Detect which cell encompasses the target text, then output its [x, y] center coordinate. 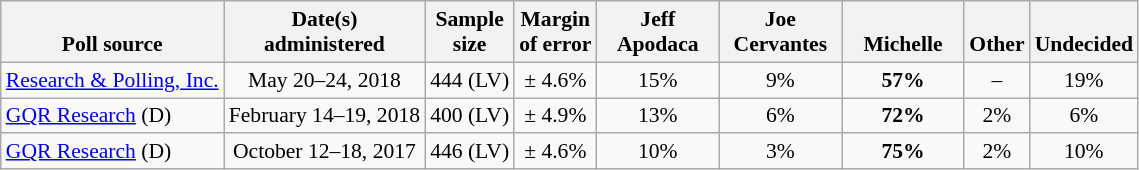
57% [904, 80]
October 12–18, 2017 [324, 152]
Marginof error [555, 32]
13% [658, 116]
JoeCervantes [780, 32]
444 (LV) [470, 80]
400 (LV) [470, 116]
Poll source [112, 32]
JeffApodaca [658, 32]
Samplesize [470, 32]
75% [904, 152]
72% [904, 116]
February 14–19, 2018 [324, 116]
19% [1084, 80]
Research & Polling, Inc. [112, 80]
May 20–24, 2018 [324, 80]
Michelle [904, 32]
446 (LV) [470, 152]
Date(s)administered [324, 32]
Undecided [1084, 32]
Other [996, 32]
3% [780, 152]
– [996, 80]
± 4.9% [555, 116]
9% [780, 80]
15% [658, 80]
